Detect which cell encompasses the target text, then output its (X, Y) center coordinate. 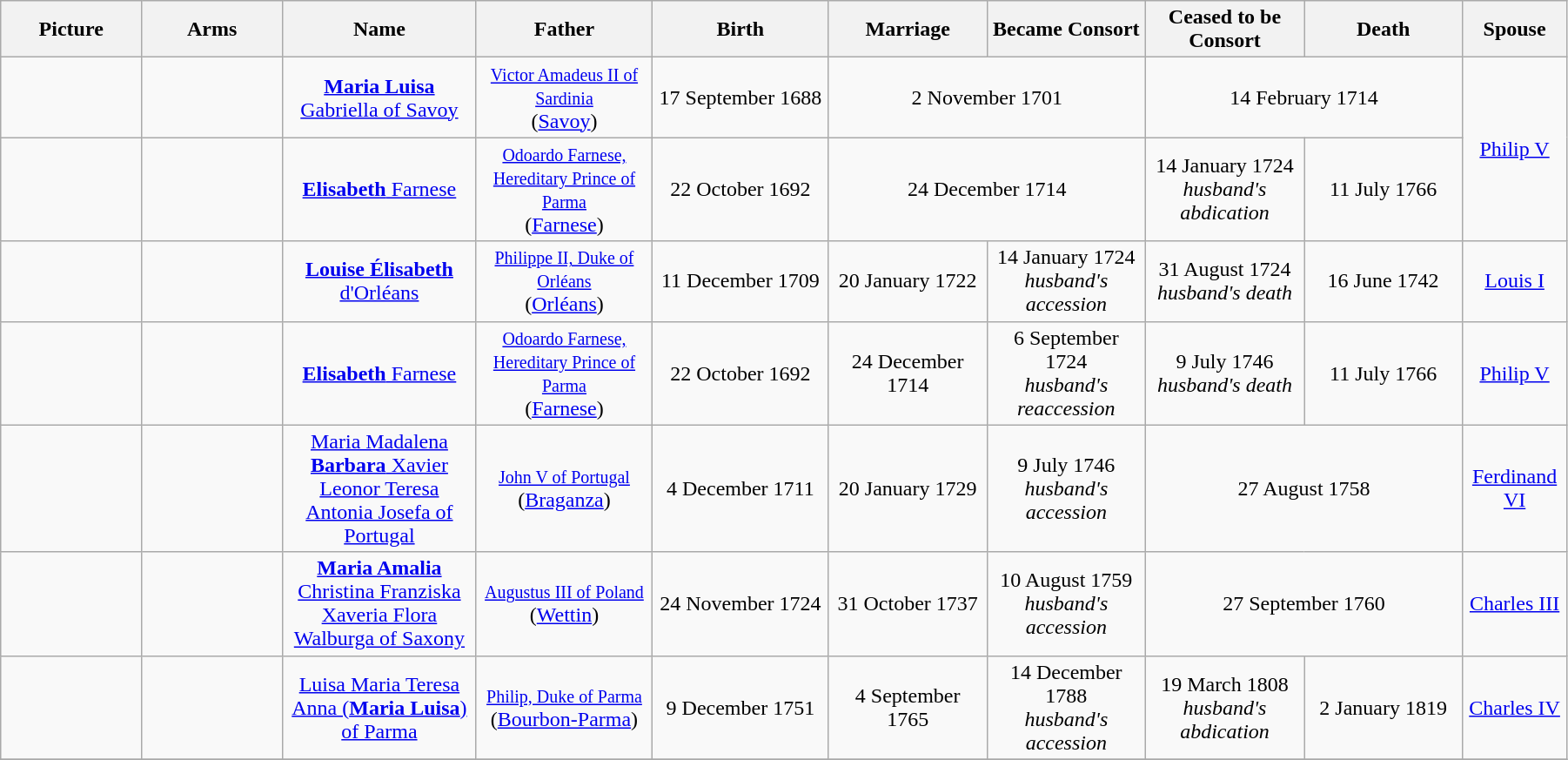
Victor Amadeus II of Sardinia(Savoy) (564, 98)
John V of Portugal(Braganza) (564, 488)
9 July 1746husband's death (1224, 373)
Marriage (908, 30)
2 November 1701 (987, 98)
20 January 1722 (908, 281)
10 August 1759husband's accession (1066, 604)
31 October 1737 (908, 604)
4 September 1765 (908, 707)
4 December 1711 (740, 488)
27 September 1760 (1303, 604)
19 March 1808husband's abdication (1224, 707)
14 January 1724husband's accession (1066, 281)
Louis I (1515, 281)
Maria Madalena Barbara Xavier Leonor Teresa Antonia Josefa of Portugal (379, 488)
Ferdinand VI (1515, 488)
31 August 1724husband's death (1224, 281)
Charles III (1515, 604)
14 February 1714 (1303, 98)
24 November 1724 (740, 604)
Death (1384, 30)
Ceased to be Consort (1224, 30)
Luisa Maria Teresa Anna (Maria Luisa) of Parma (379, 707)
9 July 1746husband's accession (1066, 488)
Philippe II, Duke of Orléans(Orléans) (564, 281)
Louise Élisabeth d'Orléans (379, 281)
14 December 1788husband's accession (1066, 707)
Name (379, 30)
9 December 1751 (740, 707)
Maria Amalia Christina Franziska Xaveria Flora Walburga of Saxony (379, 604)
Birth (740, 30)
17 September 1688 (740, 98)
11 December 1709 (740, 281)
Augustus III of Poland(Wettin) (564, 604)
Father (564, 30)
Arms (212, 30)
Maria Luisa Gabriella of Savoy (379, 98)
Charles IV (1515, 707)
Philip, Duke of Parma(Bourbon-Parma) (564, 707)
6 September 1724husband's reaccession (1066, 373)
Became Consort (1066, 30)
14 January 1724husband's abdication (1224, 190)
20 January 1729 (908, 488)
Spouse (1515, 30)
2 January 1819 (1384, 707)
Picture (71, 30)
16 June 1742 (1384, 281)
27 August 1758 (1303, 488)
